Pinpoint the cell where the given text exists, returning its [x, y] midpoint coordinate. 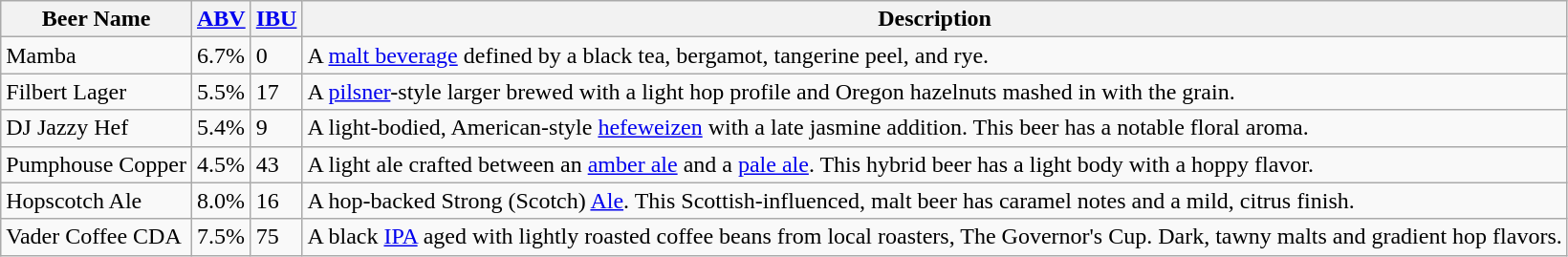
Pumphouse Copper [97, 164]
17 [276, 92]
6.7% [221, 55]
43 [276, 164]
A hop-backed Strong (Scotch) Ale. This Scottish-influenced, malt beer has caramel notes and a mild, citrus finish. [935, 201]
5.4% [221, 128]
8.0% [221, 201]
A pilsner-style larger brewed with a light hop profile and Oregon hazelnuts mashed in with the grain. [935, 92]
75 [276, 237]
7.5% [221, 237]
IBU [276, 19]
Beer Name [97, 19]
5.5% [221, 92]
Vader Coffee CDA [97, 237]
16 [276, 201]
Filbert Lager [97, 92]
A black IPA aged with lightly roasted coffee beans from local roasters, The Governor's Cup. Dark, tawny malts and gradient hop flavors. [935, 237]
0 [276, 55]
4.5% [221, 164]
Mamba [97, 55]
DJ Jazzy Hef [97, 128]
A light ale crafted between an amber ale and a pale ale. This hybrid beer has a light body with a hoppy flavor. [935, 164]
9 [276, 128]
Description [935, 19]
ABV [221, 19]
Hopscotch Ale [97, 201]
A malt beverage defined by a black tea, bergamot, tangerine peel, and rye. [935, 55]
A light-bodied, American-style hefeweizen with a late jasmine addition. This beer has a notable floral aroma. [935, 128]
